Provide the (X, Y) coordinate of the cell's center where the given text is located.  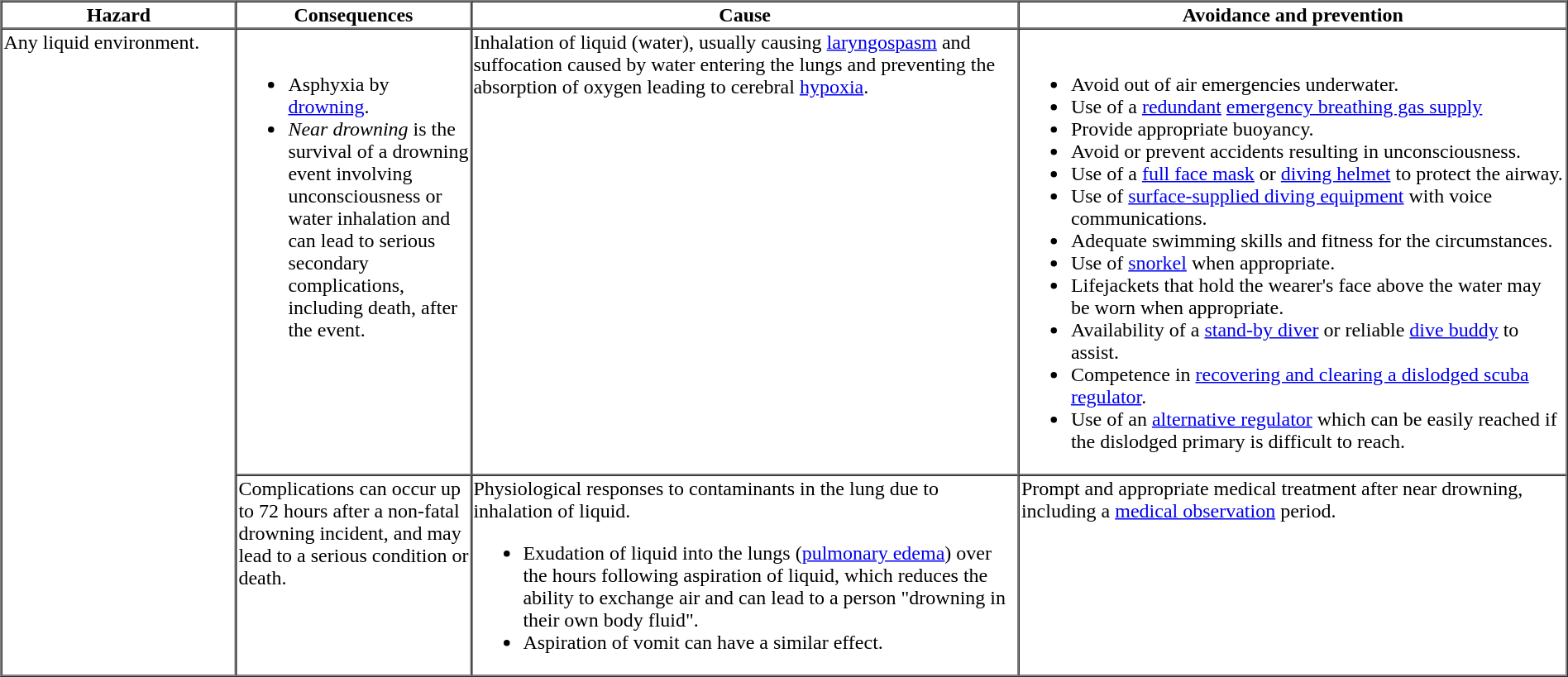
Any liquid environment. (119, 352)
Cause (744, 15)
Prompt and appropriate medical treatment after near drowning, including a medical observation period. (1293, 575)
Avoidance and prevention (1293, 15)
Complications can occur up to 72 hours after a non-fatal drowning incident, and may lead to a serious condition or death. (353, 575)
Consequences (353, 15)
Hazard (119, 15)
